Output the (X, Y) coordinate of the center of the cell containing the given text.  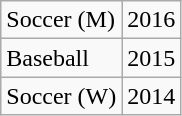
Baseball (62, 58)
2016 (152, 20)
2015 (152, 58)
Soccer (M) (62, 20)
2014 (152, 96)
Soccer (W) (62, 96)
